Pinpoint the cell where the given text exists, returning its (X, Y) midpoint coordinate. 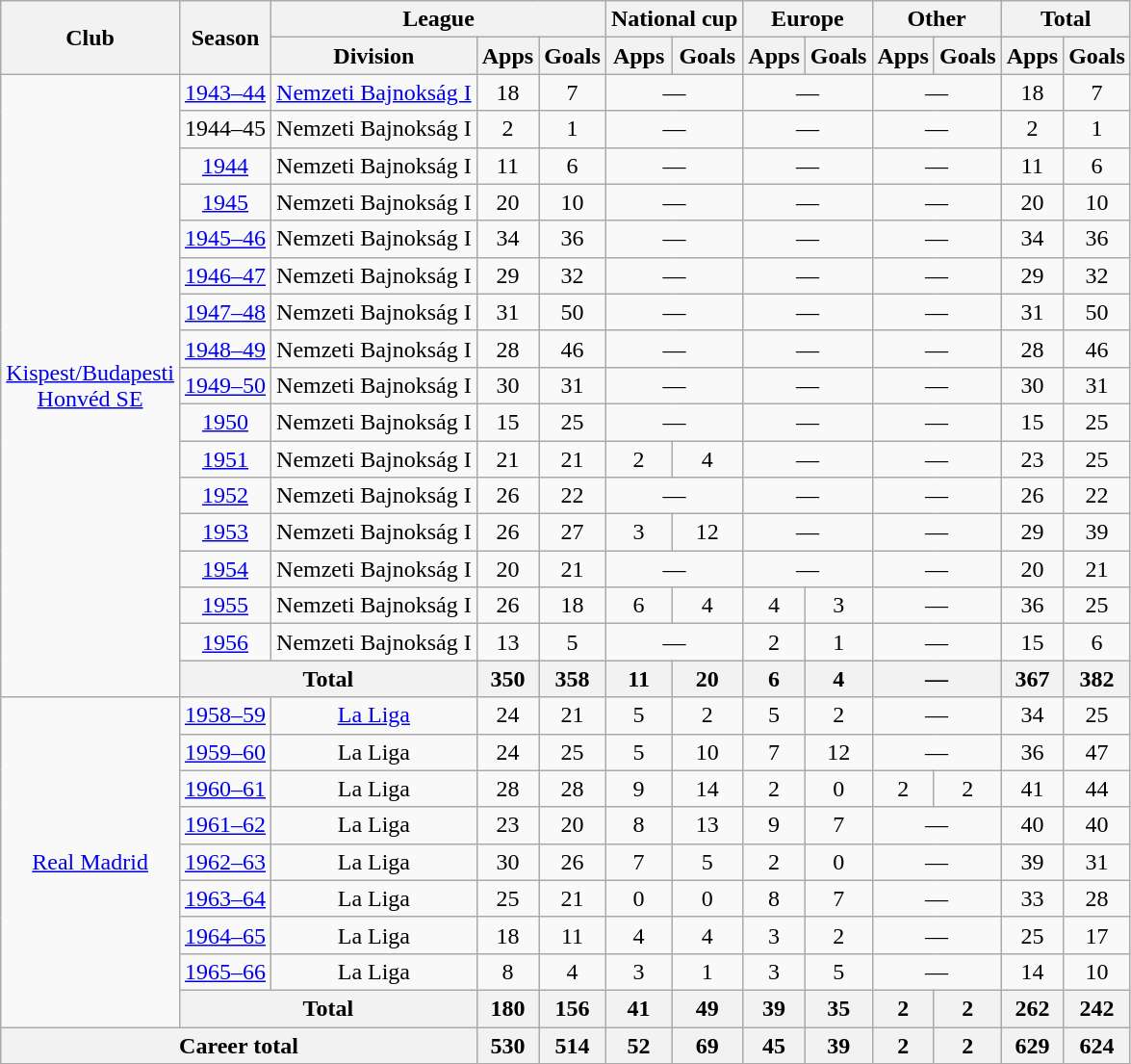
242 (1097, 1008)
1953 (225, 532)
1948–49 (225, 349)
1943–44 (225, 92)
350 (507, 679)
1944 (225, 166)
1947–48 (225, 312)
156 (573, 1008)
1944–45 (225, 129)
44 (1097, 789)
Europe (808, 19)
League (439, 19)
1946–47 (225, 275)
Other (937, 19)
49 (707, 1008)
1962–63 (225, 862)
Season (225, 38)
Career total (239, 1045)
Kispest/BudapestiHonvéd SE (90, 385)
1950 (225, 422)
262 (1032, 1008)
1951 (225, 459)
1956 (225, 642)
69 (707, 1045)
1959–60 (225, 752)
624 (1097, 1045)
1949–50 (225, 385)
1958–59 (225, 715)
514 (573, 1045)
1964–65 (225, 935)
1961–62 (225, 825)
1963–64 (225, 898)
45 (774, 1045)
1965–66 (225, 972)
1960–61 (225, 789)
33 (1032, 898)
52 (638, 1045)
358 (573, 679)
27 (573, 532)
629 (1032, 1045)
367 (1032, 679)
382 (1097, 679)
Real Madrid (90, 863)
1945–46 (225, 239)
17 (1097, 935)
1954 (225, 569)
National cup (674, 19)
Club (90, 38)
530 (507, 1045)
35 (838, 1008)
180 (507, 1008)
47 (1097, 752)
1945 (225, 202)
1952 (225, 496)
Division (374, 56)
1955 (225, 606)
